Search for the cell housing the specified text and yield its [X, Y] center coordinate. 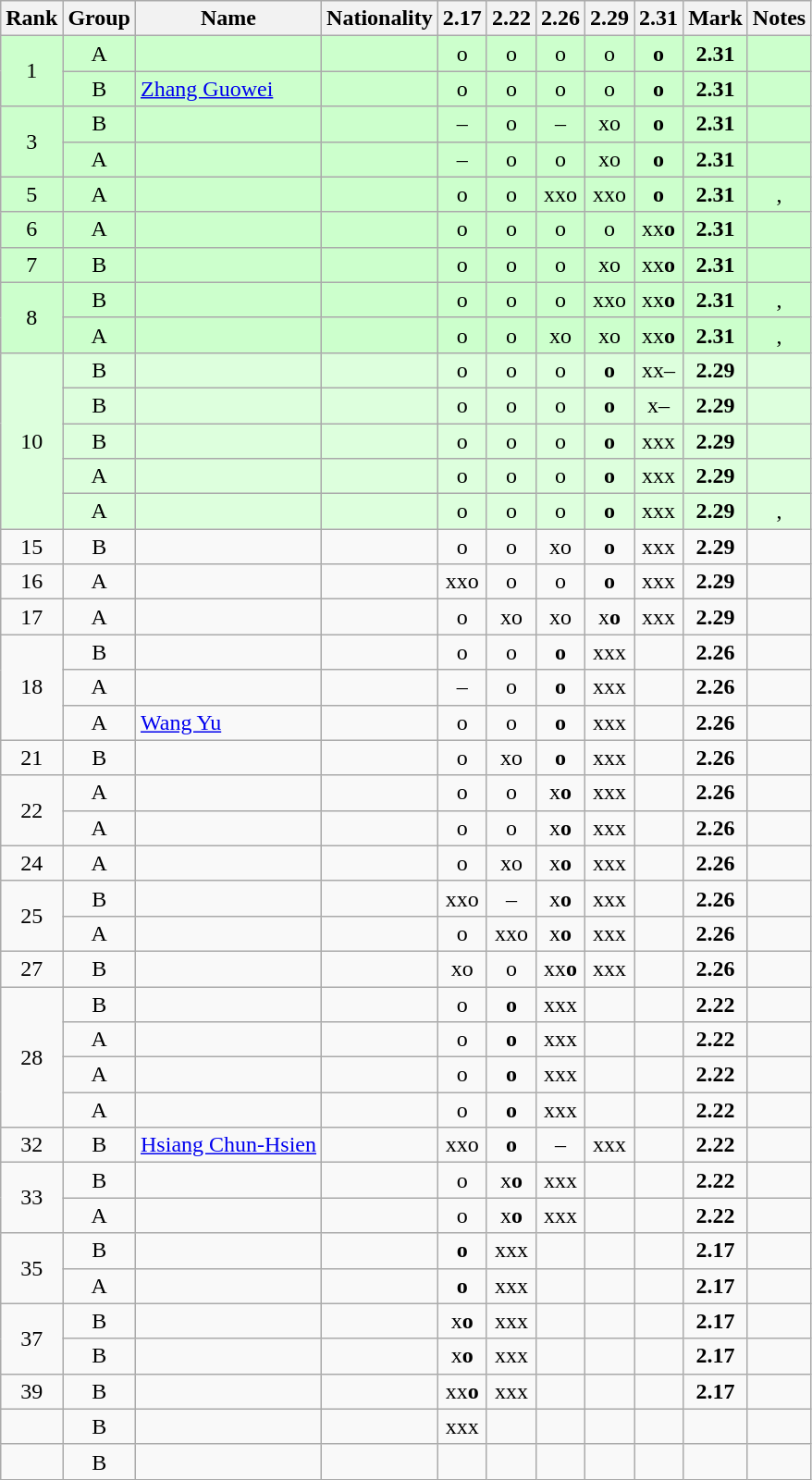
32 [31, 1145]
8 [31, 317]
27 [31, 968]
Wang Yu [229, 722]
10 [31, 440]
5 [31, 194]
Hsiang Chun-Hsien [229, 1145]
17 [31, 617]
22 [31, 810]
33 [31, 1198]
39 [31, 1391]
Zhang Guowei [229, 89]
6 [31, 229]
7 [31, 265]
Name [229, 18]
Notes [779, 18]
16 [31, 582]
3 [31, 142]
Mark [716, 18]
Group [100, 18]
28 [31, 1056]
Rank [31, 18]
24 [31, 863]
xx– [658, 370]
Nationality [380, 18]
35 [31, 1268]
x– [658, 405]
1 [31, 71]
37 [31, 1338]
25 [31, 916]
21 [31, 758]
18 [31, 687]
15 [31, 547]
